For the text-containing cell, return its midpoint in (x, y) coordinate format. 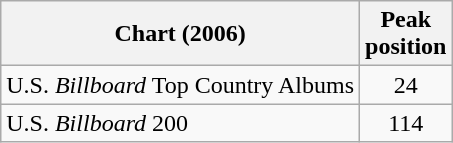
114 (406, 123)
U.S. Billboard 200 (180, 123)
Chart (2006) (180, 34)
Peakposition (406, 34)
24 (406, 85)
U.S. Billboard Top Country Albums (180, 85)
